Capture the cell that displays the provided text and extract its [x, y] central coordinate. 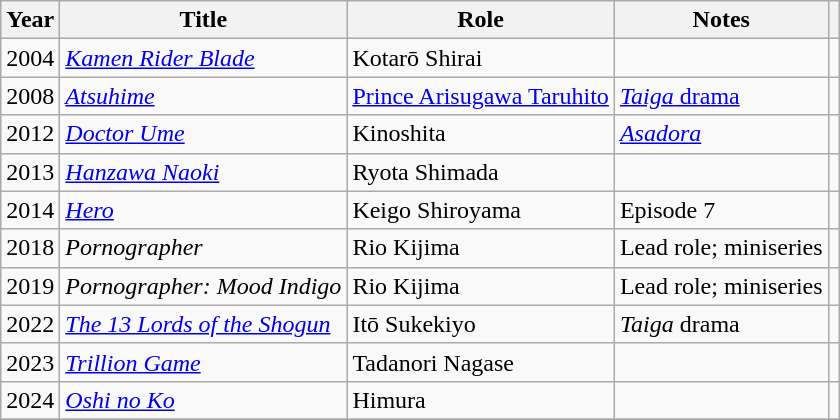
Notes [721, 20]
Role [481, 20]
Oshi no Ko [204, 400]
Doctor Ume [204, 134]
2019 [30, 286]
Pornographer: Mood Indigo [204, 286]
Hanzawa Naoki [204, 172]
2014 [30, 210]
Year [30, 20]
2023 [30, 362]
2024 [30, 400]
Kotarō Shirai [481, 58]
Tadanori Nagase [481, 362]
Kamen Rider Blade [204, 58]
Pornographer [204, 248]
Asadora [721, 134]
Itō Sukekiyo [481, 324]
2022 [30, 324]
2013 [30, 172]
Himura [481, 400]
2008 [30, 96]
Ryota Shimada [481, 172]
Atsuhime [204, 96]
Keigo Shiroyama [481, 210]
2004 [30, 58]
Trillion Game [204, 362]
2018 [30, 248]
The 13 Lords of the Shogun [204, 324]
Prince Arisugawa Taruhito [481, 96]
Hero [204, 210]
Title [204, 20]
Kinoshita [481, 134]
2012 [30, 134]
Episode 7 [721, 210]
